From the cell containing the given text, extract its center point as [X, Y] coordinate. 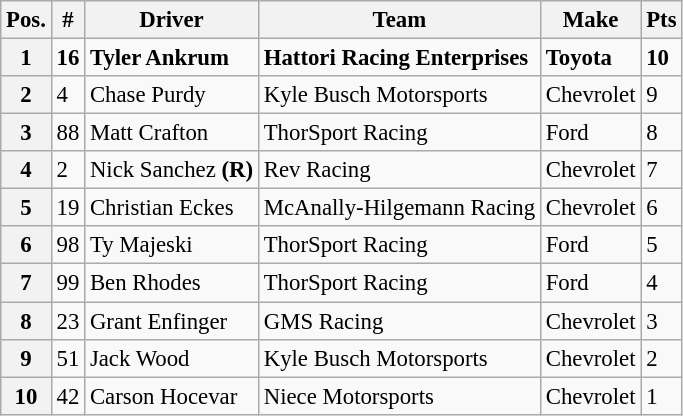
Grant Enfinger [172, 321]
Toyota [590, 58]
99 [68, 283]
Team [399, 20]
McAnally-Hilgemann Racing [399, 208]
88 [68, 133]
# [68, 20]
Make [590, 20]
51 [68, 358]
42 [68, 396]
Chase Purdy [172, 95]
Matt Crafton [172, 133]
Tyler Ankrum [172, 58]
Pts [662, 20]
23 [68, 321]
GMS Racing [399, 321]
98 [68, 245]
Christian Eckes [172, 208]
Carson Hocevar [172, 396]
Rev Racing [399, 170]
16 [68, 58]
Pos. [26, 20]
Niece Motorsports [399, 396]
Ben Rhodes [172, 283]
Ty Majeski [172, 245]
19 [68, 208]
Nick Sanchez (R) [172, 170]
Driver [172, 20]
Hattori Racing Enterprises [399, 58]
Jack Wood [172, 358]
